Search for the cell housing the specified text and yield its (X, Y) center coordinate. 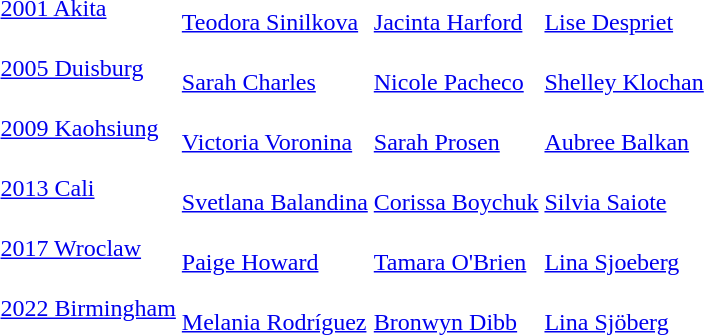
Nicole Pacheco (456, 68)
Victoria Voronina (274, 128)
Sarah Charles (274, 68)
Svetlana Balandina (274, 188)
Corissa Boychuk (456, 188)
Paige Howard (274, 248)
Sarah Prosen (456, 128)
Tamara O'Brien (456, 248)
